Search for the cell housing the specified text and yield its [x, y] center coordinate. 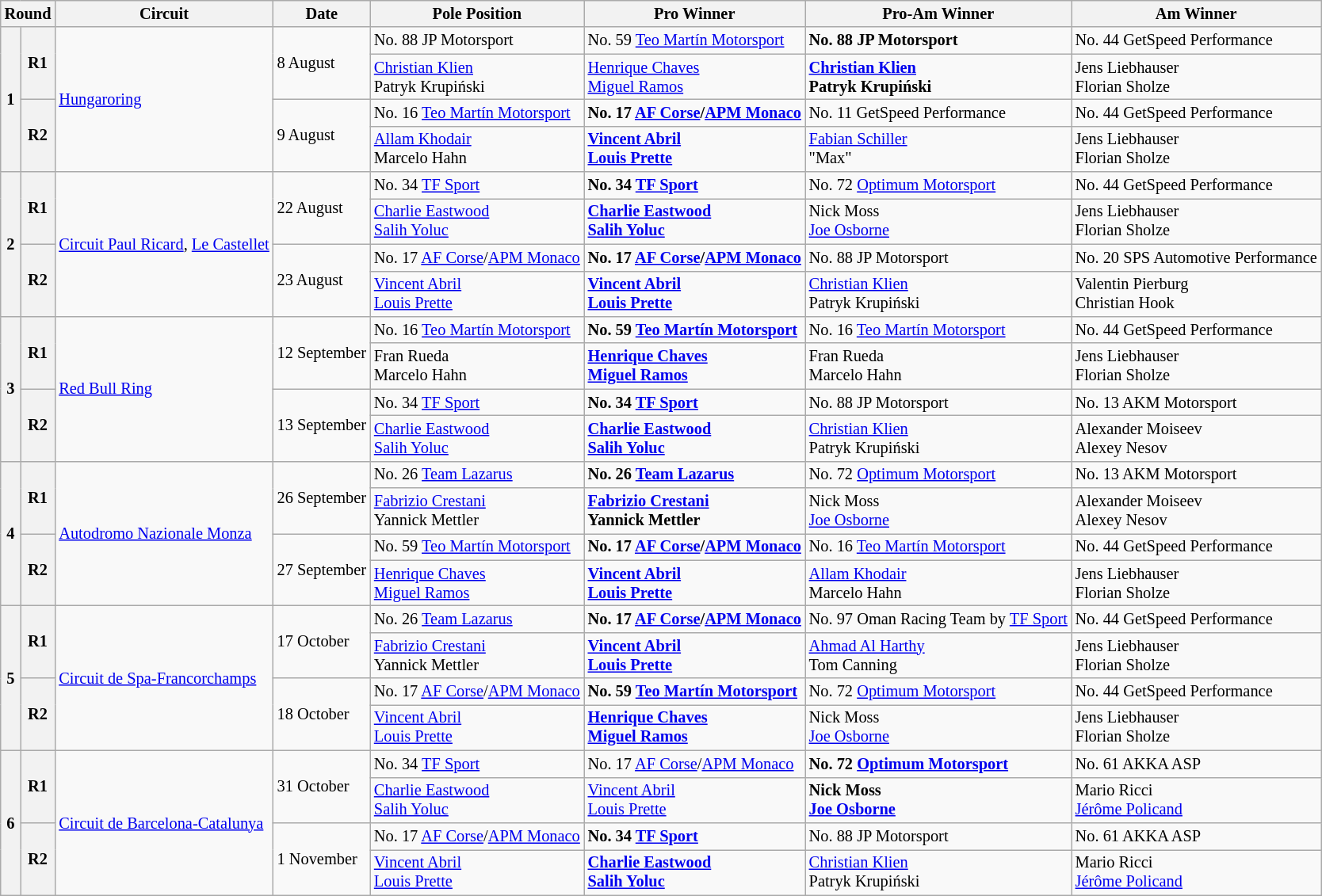
1 [11, 100]
Round [29, 13]
6 [11, 822]
23 August [322, 280]
No. 20 SPS Automotive Performance [1197, 257]
Valentin Pierburg Christian Hook [1197, 294]
3 [11, 388]
Circuit Paul Ricard, Le Castellet [163, 244]
12 September [322, 352]
27 September [322, 569]
1 November [322, 859]
Date [322, 13]
9 August [322, 135]
Circuit de Spa-Francorchamps [163, 678]
Circuit [163, 13]
Ahmad Al Harthy Tom Canning [938, 655]
2 [11, 244]
Pro Winner [694, 13]
Circuit de Barcelona-Catalunya [163, 822]
31 October [322, 786]
Fabian Schiller "Max" [938, 149]
Pole Position [477, 13]
22 August [322, 208]
Red Bull Ring [163, 388]
4 [11, 534]
13 September [322, 425]
8 August [322, 63]
18 October [322, 715]
Autodromo Nazionale Monza [163, 534]
17 October [322, 642]
No. 11 GetSpeed Performance [938, 112]
Am Winner [1197, 13]
26 September [322, 498]
Hungaroring [163, 100]
5 [11, 678]
Pro-Am Winner [938, 13]
No. 97 Oman Racing Team by TF Sport [938, 619]
